Locate the cell with the specified text and output its (X, Y) center coordinate. 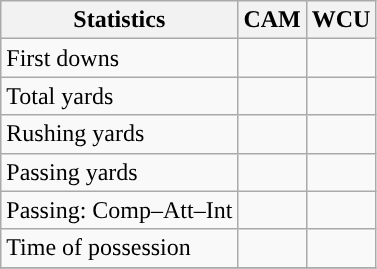
Passing yards (120, 172)
Statistics (120, 20)
First downs (120, 58)
Time of possession (120, 248)
Rushing yards (120, 134)
Passing: Comp–Att–Int (120, 210)
Total yards (120, 96)
WCU (341, 20)
CAM (272, 20)
